Detect which cell encompasses the target text, then output its [X, Y] center coordinate. 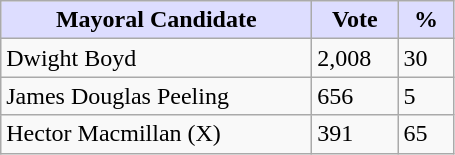
2,008 [355, 58]
% [426, 20]
Mayoral Candidate [156, 20]
656 [355, 96]
Dwight Boyd [156, 58]
65 [426, 134]
Vote [355, 20]
30 [426, 58]
5 [426, 96]
391 [355, 134]
James Douglas Peeling [156, 96]
Hector Macmillan (X) [156, 134]
